Search for the cell housing the specified text and yield its [X, Y] center coordinate. 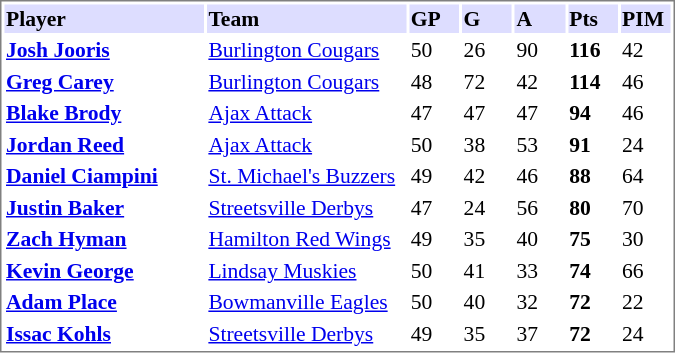
88 [593, 176]
38 [487, 144]
32 [540, 302]
48 [434, 82]
Justin Baker [104, 208]
116 [593, 50]
70 [646, 208]
Issac Kohls [104, 334]
Hamilton Red Wings [306, 239]
Kevin George [104, 270]
22 [646, 302]
G [487, 18]
Josh Jooris [104, 50]
PIM [646, 18]
Lindsay Muskies [306, 270]
53 [540, 144]
Team [306, 18]
90 [540, 50]
Player [104, 18]
37 [540, 334]
St. Michael's Buzzers [306, 176]
Adam Place [104, 302]
114 [593, 82]
26 [487, 50]
91 [593, 144]
64 [646, 176]
33 [540, 270]
Jordan Reed [104, 144]
74 [593, 270]
Daniel Ciampini [104, 176]
56 [540, 208]
A [540, 18]
66 [646, 270]
30 [646, 239]
94 [593, 113]
Pts [593, 18]
GP [434, 18]
80 [593, 208]
Bowmanville Eagles [306, 302]
41 [487, 270]
75 [593, 239]
Blake Brody [104, 113]
Greg Carey [104, 82]
Zach Hyman [104, 239]
